From the cell containing the given text, extract its center point as [x, y] coordinate. 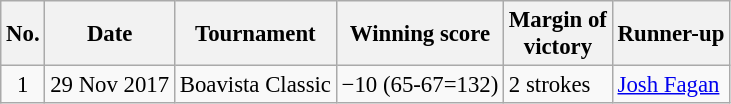
Margin ofvictory [558, 34]
Runner-up [670, 34]
1 [23, 85]
2 strokes [558, 85]
No. [23, 34]
Tournament [255, 34]
Josh Fagan [670, 85]
−10 (65-67=132) [420, 85]
Boavista Classic [255, 85]
29 Nov 2017 [110, 85]
Winning score [420, 34]
Date [110, 34]
